Search for the cell housing the specified text and yield its [X, Y] center coordinate. 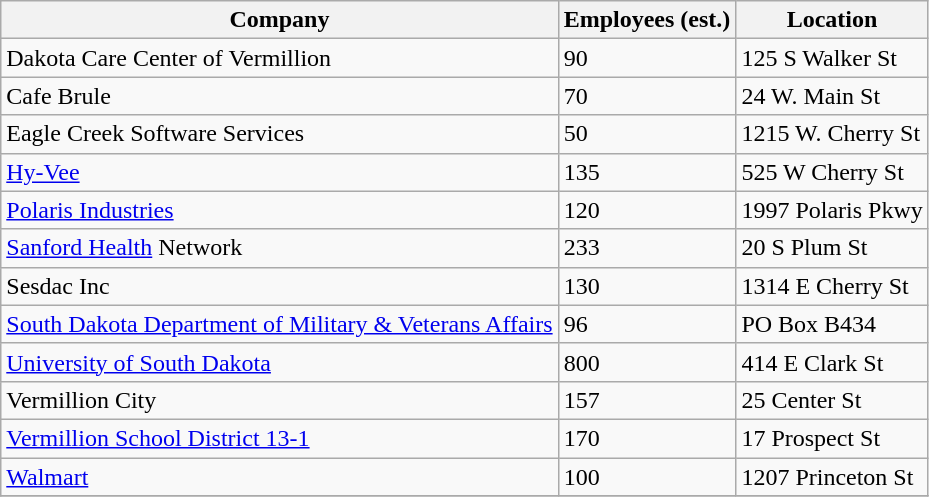
96 [647, 324]
1314 E Cherry St [832, 286]
University of South Dakota [280, 362]
1207 Princeton St [832, 477]
PO Box B434 [832, 324]
Hy-Vee [280, 172]
Employees (est.) [647, 20]
Location [832, 20]
Sesdac Inc [280, 286]
25 Center St [832, 400]
Dakota Care Center of Vermillion [280, 58]
50 [647, 134]
100 [647, 477]
70 [647, 96]
125 S Walker St [832, 58]
1997 Polaris Pkwy [832, 210]
90 [647, 58]
Polaris Industries [280, 210]
414 E Clark St [832, 362]
800 [647, 362]
South Dakota Department of Military & Veterans Affairs [280, 324]
Company [280, 20]
157 [647, 400]
20 S Plum St [832, 248]
Cafe Brule [280, 96]
Walmart [280, 477]
Vermillion School District 13-1 [280, 438]
170 [647, 438]
135 [647, 172]
120 [647, 210]
Sanford Health Network [280, 248]
130 [647, 286]
525 W Cherry St [832, 172]
17 Prospect St [832, 438]
24 W. Main St [832, 96]
Vermillion City [280, 400]
Eagle Creek Software Services [280, 134]
233 [647, 248]
1215 W. Cherry St [832, 134]
